From the cell containing the given text, extract its center point as (X, Y) coordinate. 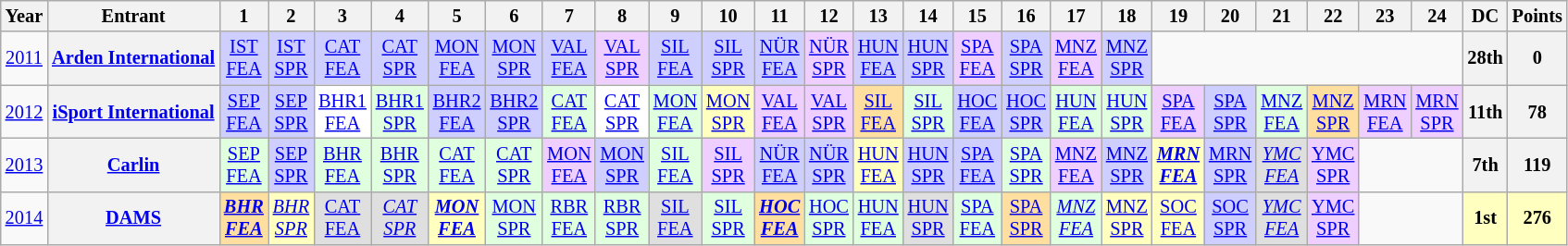
DAMS (133, 218)
BHR2SPR (514, 112)
13 (878, 16)
2012 (24, 112)
23 (1385, 16)
6 (514, 16)
SOCFEA (1178, 218)
28th (1486, 58)
2013 (24, 165)
7 (568, 16)
276 (1537, 218)
ISTFEA (244, 58)
21 (1281, 16)
BHR1FEA (342, 112)
7th (1486, 165)
SOCSPR (1230, 218)
2014 (24, 218)
9 (676, 16)
5 (457, 16)
24 (1437, 16)
10 (728, 16)
20 (1230, 16)
18 (1127, 16)
16 (1026, 16)
8 (622, 16)
Carlin (133, 165)
1st (1486, 218)
19 (1178, 16)
119 (1537, 165)
11th (1486, 112)
4 (400, 16)
Entrant (133, 16)
ISTSPR (291, 58)
14 (928, 16)
iSport International (133, 112)
BHR2FEA (457, 112)
RBRSPR (622, 218)
2 (291, 16)
Arden International (133, 58)
3 (342, 16)
12 (829, 16)
BHR1SPR (400, 112)
Points (1537, 16)
RBRFEA (568, 218)
11 (779, 16)
1 (244, 16)
15 (977, 16)
DC (1486, 16)
78 (1537, 112)
22 (1333, 16)
17 (1076, 16)
Year (24, 16)
0 (1537, 58)
2011 (24, 58)
